For the text-containing cell, return its midpoint in (X, Y) coordinate format. 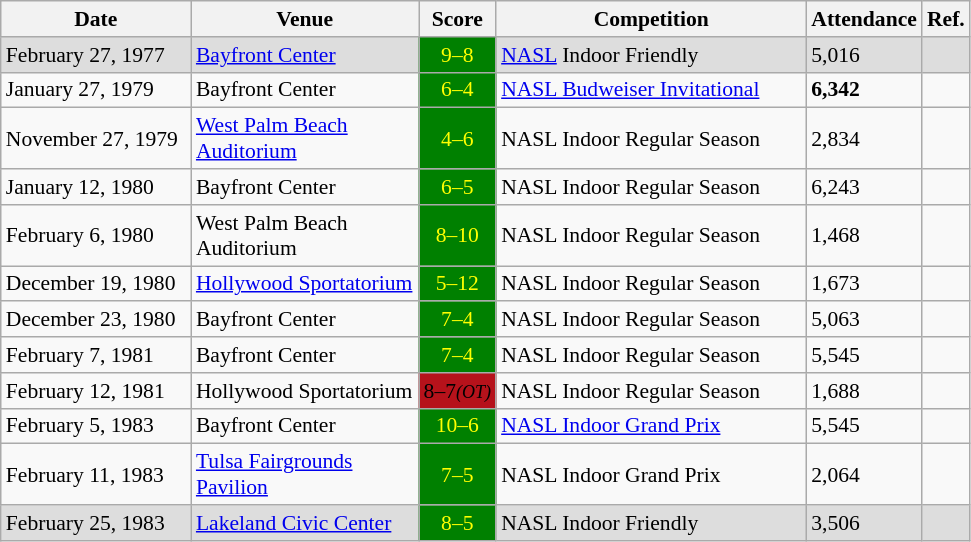
5–12 (457, 284)
December 19, 1980 (96, 284)
7–5 (457, 474)
Date (96, 19)
November 27, 1979 (96, 138)
Score (457, 19)
6–5 (457, 187)
6,243 (864, 187)
January 12, 1980 (96, 187)
December 23, 1980 (96, 320)
6,342 (864, 90)
February 27, 1977 (96, 55)
January 27, 1979 (96, 90)
10–6 (457, 426)
February 11, 1983 (96, 474)
4–6 (457, 138)
February 7, 1981 (96, 355)
8–5 (457, 523)
NASL Budweiser Invitational (651, 90)
2,834 (864, 138)
9–8 (457, 55)
6–4 (457, 90)
Ref. (946, 19)
1,468 (864, 236)
February 25, 1983 (96, 523)
February 6, 1980 (96, 236)
February 5, 1983 (96, 426)
February 12, 1981 (96, 391)
8–10 (457, 236)
3,506 (864, 523)
Venue (305, 19)
Tulsa Fairgrounds Pavilion (305, 474)
Attendance (864, 19)
1,688 (864, 391)
Lakeland Civic Center (305, 523)
1,673 (864, 284)
Competition (651, 19)
2,064 (864, 474)
5,063 (864, 320)
5,016 (864, 55)
8–7(OT) (457, 391)
